Extract the [x, y] coordinate from the center of the cell holding the provided text.  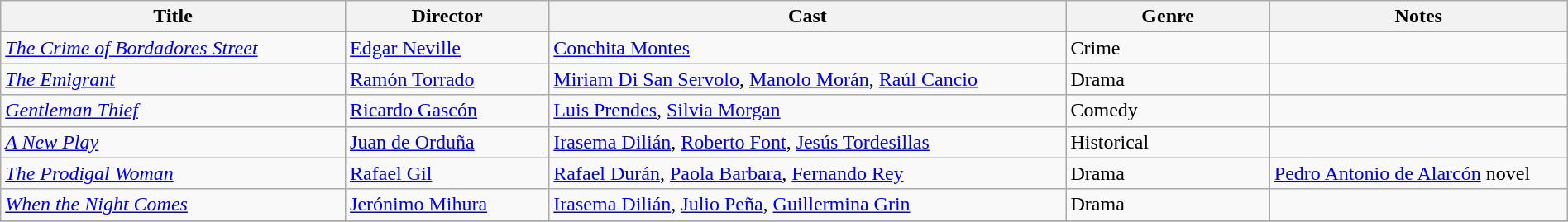
Irasema Dilián, Julio Peña, Guillermina Grin [807, 205]
Edgar Neville [447, 48]
Crime [1168, 48]
Ricardo Gascón [447, 111]
Irasema Dilián, Roberto Font, Jesús Tordesillas [807, 142]
Pedro Antonio de Alarcón novel [1418, 173]
Notes [1418, 17]
Director [447, 17]
The Emigrant [174, 79]
Luis Prendes, Silvia Morgan [807, 111]
Jerónimo Mihura [447, 205]
Ramón Torrado [447, 79]
The Prodigal Woman [174, 173]
Genre [1168, 17]
Rafael Durán, Paola Barbara, Fernando Rey [807, 173]
Comedy [1168, 111]
Rafael Gil [447, 173]
Miriam Di San Servolo, Manolo Morán, Raúl Cancio [807, 79]
Cast [807, 17]
The Crime of Bordadores Street [174, 48]
Juan de Orduña [447, 142]
When the Night Comes [174, 205]
Conchita Montes [807, 48]
A New Play [174, 142]
Title [174, 17]
Historical [1168, 142]
Gentleman Thief [174, 111]
